Scan for the cell matching the given text and deliver its (x, y) coordinate at center. 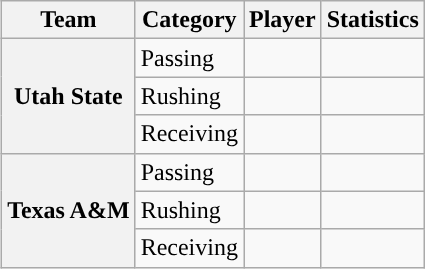
Statistics (372, 20)
Utah State (69, 96)
Texas A&M (69, 210)
Category (189, 20)
Team (69, 20)
Player (283, 20)
